Output the (X, Y) coordinate of the center of the cell containing the given text.  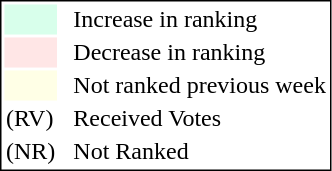
Increase in ranking (200, 19)
(RV) (30, 119)
Received Votes (200, 119)
Decrease in ranking (200, 53)
(NR) (30, 151)
Not Ranked (200, 151)
Not ranked previous week (200, 85)
